Determine the (x, y) coordinate at the center of the cell enclosing the given text.  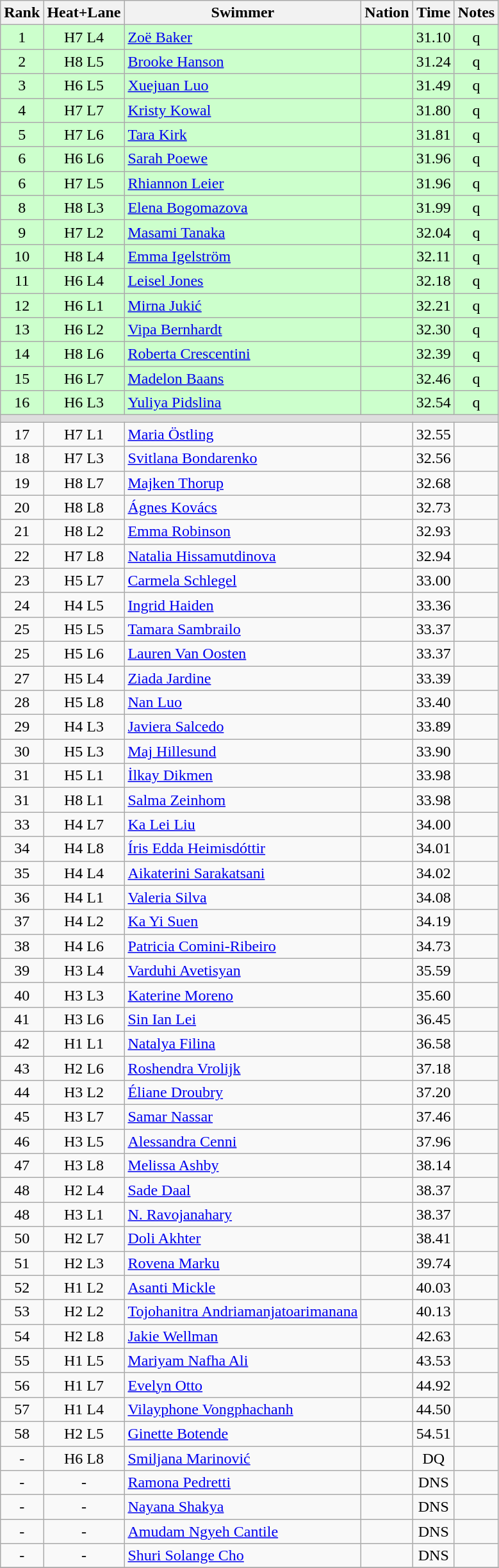
46 (22, 1141)
H2 L3 (84, 1263)
H2 L5 (84, 1433)
H8 L4 (84, 256)
30 (22, 751)
H2 L8 (84, 1336)
H4 L4 (84, 873)
Nan Luo (243, 703)
Brooke Hanson (243, 61)
Evelyn Otto (243, 1385)
35.59 (433, 970)
37 (22, 922)
Sade Daal (243, 1190)
Ka Yi Suen (243, 922)
Time (433, 13)
2 (22, 61)
Ingrid Haiden (243, 605)
21 (22, 532)
34.08 (433, 897)
Madelon Baans (243, 379)
Valeria Silva (243, 897)
Rank (22, 13)
Rhiannon Leier (243, 183)
5 (22, 135)
Roshendra Vrolijk (243, 1068)
N. Ravojanahary (243, 1214)
4 (22, 110)
37.46 (433, 1117)
H7 L5 (84, 183)
35 (22, 873)
27 (22, 678)
33 (22, 824)
41 (22, 1019)
38 (22, 946)
Mariyam Nafha Ali (243, 1360)
32.46 (433, 379)
36.45 (433, 1019)
H2 L2 (84, 1312)
H8 L5 (84, 61)
31.99 (433, 208)
40.03 (433, 1287)
H3 L5 (84, 1141)
23 (22, 580)
İlkay Dikmen (243, 776)
Asanti Mickle (243, 1287)
42.63 (433, 1336)
34.73 (433, 946)
H5 L8 (84, 703)
32.73 (433, 507)
Doli Akhter (243, 1239)
33.90 (433, 751)
H7 L3 (84, 459)
50 (22, 1239)
Leisel Jones (243, 281)
Smiljana Marinović (243, 1458)
51 (22, 1263)
57 (22, 1409)
32.55 (433, 434)
Íris Edda Heimisdóttir (243, 849)
34.01 (433, 849)
32.93 (433, 532)
H6 L3 (84, 403)
42 (22, 1043)
39 (22, 970)
Masami Tanaka (243, 232)
Notes (476, 13)
Emma Robinson (243, 532)
H5 L5 (84, 629)
DQ (433, 1458)
32.04 (433, 232)
Patricia Comini-Ribeiro (243, 946)
Carmela Schlegel (243, 580)
Éliane Droubry (243, 1093)
H5 L1 (84, 776)
17 (22, 434)
36.58 (433, 1043)
19 (22, 483)
54 (22, 1336)
32.39 (433, 354)
22 (22, 556)
H1 L7 (84, 1385)
Shuri Solange Cho (243, 1556)
32.30 (433, 330)
33.40 (433, 703)
34 (22, 849)
Maria Östling (243, 434)
Sin Ian Lei (243, 1019)
Emma Igelström (243, 256)
54.51 (433, 1433)
32.94 (433, 556)
Sarah Poewe (243, 159)
Tamara Sambrailo (243, 629)
Tojohanitra Andriamanjatoarimanana (243, 1312)
37.18 (433, 1068)
28 (22, 703)
H7 L2 (84, 232)
H3 L6 (84, 1019)
29 (22, 727)
H7 L7 (84, 110)
Yuliya Pidslina (243, 403)
15 (22, 379)
H2 L4 (84, 1190)
H5 L3 (84, 751)
52 (22, 1287)
11 (22, 281)
Natalya Filina (243, 1043)
8 (22, 208)
H4 L6 (84, 946)
H8 L1 (84, 800)
H4 L5 (84, 605)
Ka Lei Liu (243, 824)
Heat+Lane (84, 13)
40.13 (433, 1312)
H3 L3 (84, 995)
H6 L5 (84, 86)
33.89 (433, 727)
Jakie Wellman (243, 1336)
Roberta Crescentini (243, 354)
Maj Hillesund (243, 751)
H7 L1 (84, 434)
37.20 (433, 1093)
Natalia Hissamutdinova (243, 556)
Ágnes Kovács (243, 507)
Aikaterini Sarakatsani (243, 873)
H1 L2 (84, 1287)
32.54 (433, 403)
Swimmer (243, 13)
H6 L1 (84, 306)
H1 L5 (84, 1360)
Vipa Bernhardt (243, 330)
32.18 (433, 281)
Nation (387, 13)
35.60 (433, 995)
10 (22, 256)
H6 L6 (84, 159)
31.80 (433, 110)
38.14 (433, 1166)
H1 L1 (84, 1043)
9 (22, 232)
H6 L8 (84, 1458)
Nayana Shakya (243, 1507)
14 (22, 354)
H3 L1 (84, 1214)
18 (22, 459)
Mirna Jukić (243, 306)
H7 L8 (84, 556)
Ramona Pedretti (243, 1483)
Svitlana Bondarenko (243, 459)
20 (22, 507)
H3 L8 (84, 1166)
H1 L4 (84, 1409)
36 (22, 897)
55 (22, 1360)
Alessandra Cenni (243, 1141)
Zoë Baker (243, 37)
Elena Bogomazova (243, 208)
H5 L7 (84, 580)
H3 L4 (84, 970)
H4 L3 (84, 727)
H2 L7 (84, 1239)
34.19 (433, 922)
Javiera Salcedo (243, 727)
Varduhi Avetisyan (243, 970)
Katerine Moreno (243, 995)
H5 L4 (84, 678)
33.39 (433, 678)
31.49 (433, 86)
Ginette Botende (243, 1433)
38.41 (433, 1239)
Melissa Ashby (243, 1166)
37.96 (433, 1141)
Lauren Van Oosten (243, 653)
Samar Nassar (243, 1117)
H2 L6 (84, 1068)
H4 L2 (84, 922)
H6 L4 (84, 281)
Salma Zeinhom (243, 800)
Ziada Jardine (243, 678)
12 (22, 306)
H4 L8 (84, 849)
31.10 (433, 37)
H8 L6 (84, 354)
24 (22, 605)
Rovena Marku (243, 1263)
13 (22, 330)
45 (22, 1117)
Kristy Kowal (243, 110)
1 (22, 37)
Xuejuan Luo (243, 86)
32.21 (433, 306)
Tara Kirk (243, 135)
H7 L4 (84, 37)
H4 L1 (84, 897)
31.81 (433, 135)
58 (22, 1433)
3 (22, 86)
44 (22, 1093)
H4 L7 (84, 824)
H5 L6 (84, 653)
44.50 (433, 1409)
34.00 (433, 824)
53 (22, 1312)
H6 L7 (84, 379)
33.00 (433, 580)
31.24 (433, 61)
33.36 (433, 605)
47 (22, 1166)
Vilayphone Vongphachanh (243, 1409)
39.74 (433, 1263)
16 (22, 403)
32.68 (433, 483)
H8 L3 (84, 208)
H8 L8 (84, 507)
H3 L7 (84, 1117)
Majken Thorup (243, 483)
44.92 (433, 1385)
32.56 (433, 459)
34.02 (433, 873)
H8 L7 (84, 483)
32.11 (433, 256)
H7 L6 (84, 135)
Amudam Ngyeh Cantile (243, 1531)
56 (22, 1385)
40 (22, 995)
H3 L2 (84, 1093)
H6 L2 (84, 330)
43 (22, 1068)
43.53 (433, 1360)
H8 L2 (84, 532)
